Return [x, y] of the center of cell containing provided text 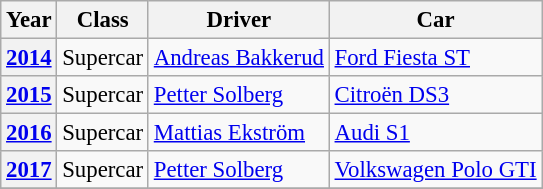
Class [103, 20]
2016 [29, 133]
2014 [29, 58]
Audi S1 [436, 133]
Car [436, 20]
Year [29, 20]
Ford Fiesta ST [436, 58]
Volkswagen Polo GTI [436, 170]
Mattias Ekström [238, 133]
2015 [29, 95]
Andreas Bakkerud [238, 58]
Driver [238, 20]
Citroën DS3 [436, 95]
2017 [29, 170]
